Capture the cell that displays the provided text and extract its [x, y] central coordinate. 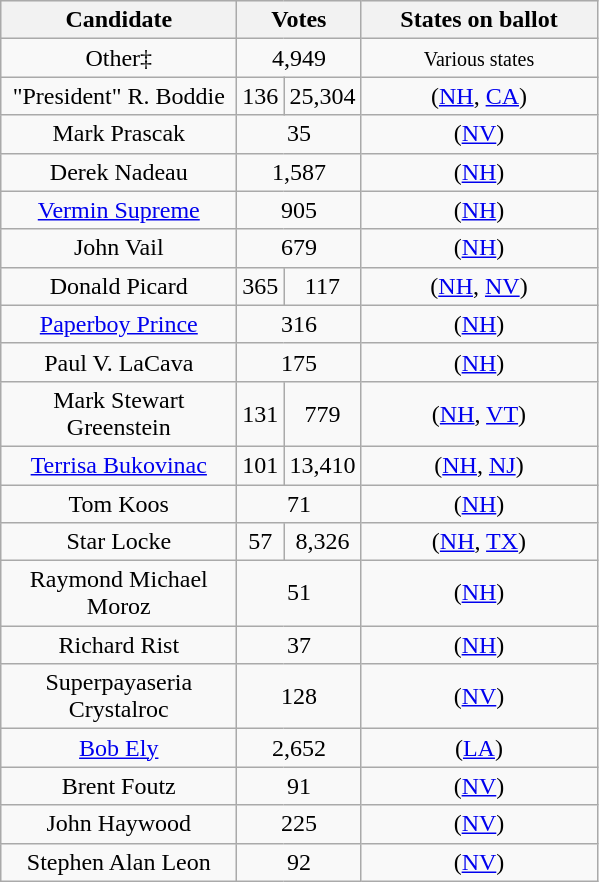
John Vail [119, 248]
37 [299, 645]
Donald Picard [119, 286]
Votes [299, 20]
Vermin Supreme [119, 210]
Raymond Michael Moroz [119, 594]
(LA) [479, 748]
35 [299, 134]
4,949 [299, 58]
25,304 [322, 96]
(NH, NJ) [479, 465]
Terrisa Bukovinac [119, 465]
316 [299, 324]
Mark Stewart Greenstein [119, 414]
117 [322, 286]
(NH, NV) [479, 286]
Superpayaseria Crystalroc [119, 696]
Stephen Alan Leon [119, 862]
States on ballot [479, 20]
(NH, CA) [479, 96]
92 [299, 862]
51 [299, 594]
136 [260, 96]
905 [299, 210]
Star Locke [119, 542]
128 [299, 696]
"President" R. Boddie [119, 96]
101 [260, 465]
(NH, VT) [479, 414]
225 [299, 824]
679 [299, 248]
Mark Prascak [119, 134]
57 [260, 542]
Derek Nadeau [119, 172]
Various states [479, 58]
91 [299, 786]
(NH, TX) [479, 542]
Paperboy Prince [119, 324]
Richard Rist [119, 645]
175 [299, 362]
Bob Ely [119, 748]
Paul V. LaCava [119, 362]
Candidate [119, 20]
1,587 [299, 172]
71 [299, 503]
Brent Foutz [119, 786]
John Haywood [119, 824]
13,410 [322, 465]
365 [260, 286]
8,326 [322, 542]
131 [260, 414]
779 [322, 414]
2,652 [299, 748]
Tom Koos [119, 503]
Other‡ [119, 58]
